Find where the given text appears and provide that cell's center as [x, y] coordinate. 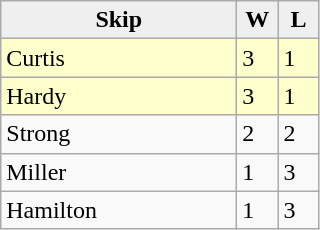
Strong [119, 134]
L [298, 20]
Curtis [119, 58]
Skip [119, 20]
Hardy [119, 96]
Miller [119, 172]
W [258, 20]
Hamilton [119, 210]
